Scan for the cell matching the given text and deliver its (X, Y) coordinate at center. 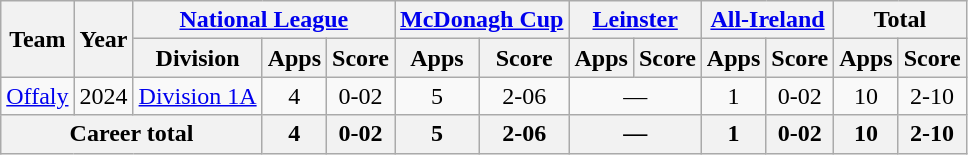
National League (264, 20)
Career total (132, 134)
All-Ireland (767, 20)
Offaly (38, 96)
Team (38, 39)
Leinster (635, 20)
Total (900, 20)
Division 1A (198, 96)
2024 (104, 96)
Year (104, 39)
McDonagh Cup (482, 20)
Division (198, 58)
